Determine the (x, y) coordinate at the center of the cell enclosing the given text.  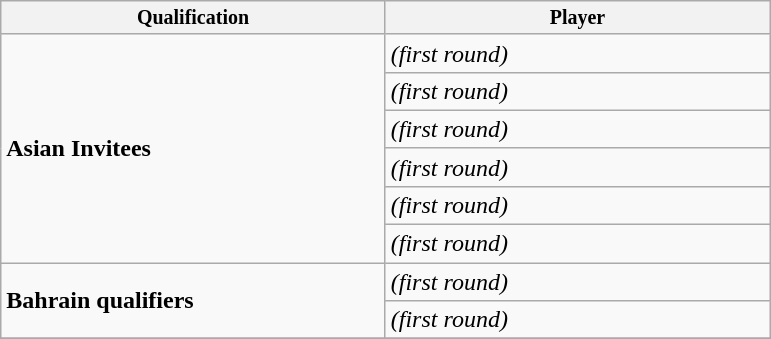
Player (577, 18)
Asian Invitees (193, 148)
Qualification (193, 18)
Bahrain qualifiers (193, 301)
